Scan for the cell matching the given text and deliver its (X, Y) coordinate at center. 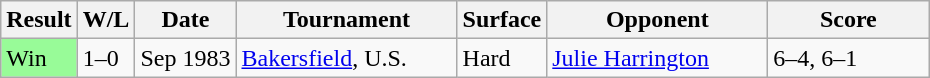
6–4, 6–1 (848, 58)
Surface (502, 20)
Opponent (658, 20)
Tournament (346, 20)
1–0 (106, 58)
Score (848, 20)
Julie Harrington (658, 58)
Sep 1983 (186, 58)
Win (39, 58)
Result (39, 20)
Bakersfield, U.S. (346, 58)
Date (186, 20)
W/L (106, 20)
Hard (502, 58)
